Return (x, y) of the center of cell containing provided text 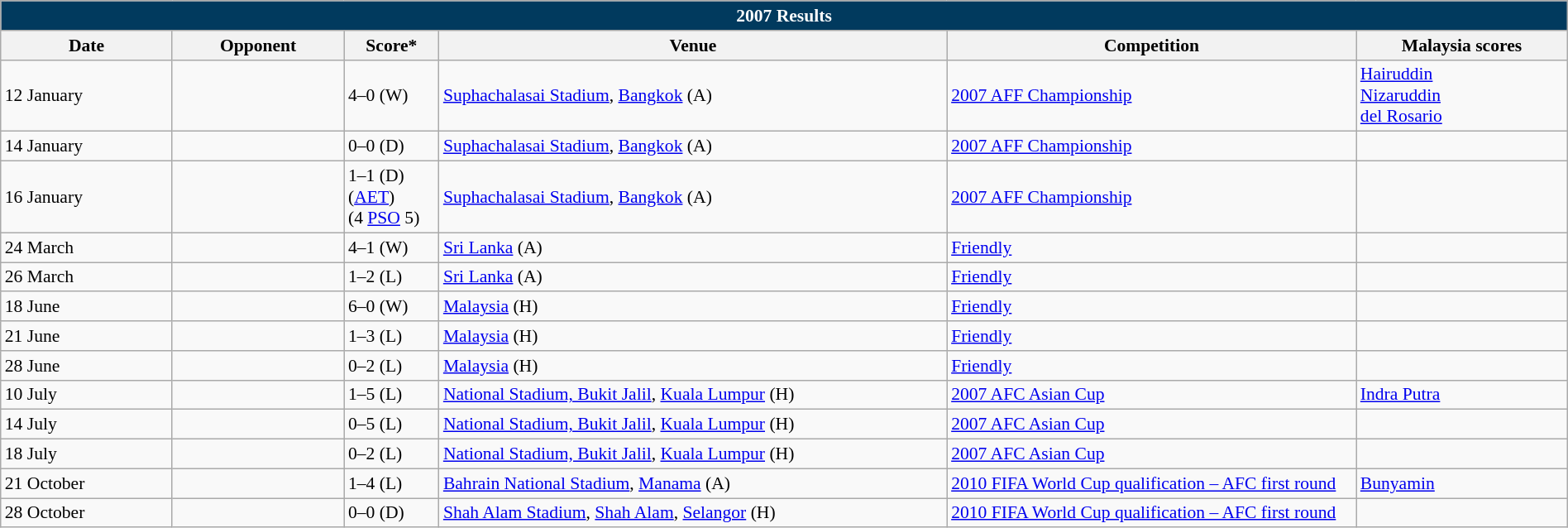
18 June (87, 307)
Malaysia scores (1462, 46)
Score* (392, 46)
Date (87, 46)
1–5 (L) (392, 395)
18 July (87, 454)
4–0 (W) (392, 96)
Hairuddin Nizaruddin del Rosario (1462, 96)
Venue (693, 46)
21 June (87, 336)
1–2 (L) (392, 277)
1–3 (L) (392, 336)
21 October (87, 483)
16 January (87, 197)
26 March (87, 277)
14 January (87, 146)
Bunyamin (1462, 483)
10 July (87, 395)
Indra Putra (1462, 395)
28 October (87, 513)
2007 Results (784, 16)
Competition (1151, 46)
1–4 (L) (392, 483)
Opponent (258, 46)
12 January (87, 96)
6–0 (W) (392, 307)
14 July (87, 425)
1–1 (D) (AET)(4 PSO 5) (392, 197)
Shah Alam Stadium, Shah Alam, Selangor (H) (693, 513)
4–1 (W) (392, 247)
Bahrain National Stadium, Manama (A) (693, 483)
24 March (87, 247)
28 June (87, 366)
0–5 (L) (392, 425)
